Detect which cell encompasses the target text, then output its (X, Y) center coordinate. 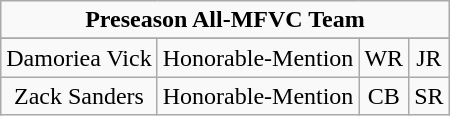
Zack Sanders (79, 96)
Damoriea Vick (79, 58)
Preseason All-MFVC Team (225, 20)
WR (384, 58)
CB (384, 96)
JR (429, 58)
SR (429, 96)
